Extract the (x, y) coordinate from the center of the cell holding the provided text.  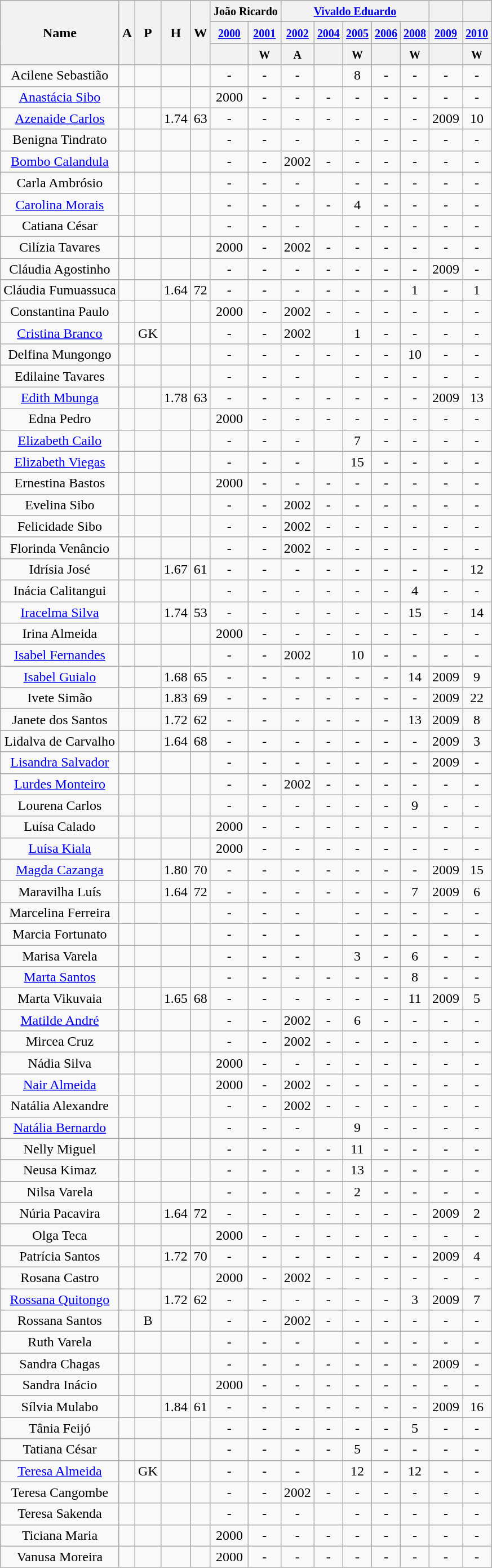
Anastácia Sibo (60, 97)
Irina Almeida (60, 634)
Nádia Silva (60, 1063)
Name (60, 33)
Edith Mbunga (60, 398)
Patrícia Santos (60, 1256)
Nelly Miguel (60, 1149)
2010 (477, 33)
Rosana Castro (60, 1278)
1.68 (176, 677)
Catiana César (60, 226)
1.84 (176, 1407)
Lourena Carlos (60, 805)
Luísa Kiala (60, 848)
Inácia Calitangui (60, 591)
Núria Pacavira (60, 1213)
Isabel Guialo (60, 677)
P (148, 33)
Ernestina Bastos (60, 483)
Janete dos Santos (60, 720)
Bombo Calandula (60, 161)
Ruth Varela (60, 1342)
Acilene Sebastião (60, 76)
Teresa Almeida (60, 1471)
Constantina Paulo (60, 312)
João Ricardo (246, 11)
Lisandra Salvador (60, 763)
Luísa Calado (60, 827)
Mircea Cruz (60, 1042)
2006 (385, 33)
53 (201, 612)
69 (201, 698)
Sandra Chagas (60, 1364)
Ivete Simão (60, 698)
Carla Ambrósio (60, 183)
Tânia Feijó (60, 1428)
Isabel Fernandes (60, 655)
Matilde André (60, 1020)
Marcia Fortunato (60, 934)
65 (201, 677)
Vanusa Moreira (60, 1557)
1.65 (176, 999)
Lidalva de Carvalho (60, 741)
Sandra Inácio (60, 1385)
Cilízia Tavares (60, 247)
2004 (328, 33)
Marcelina Ferreira (60, 913)
Idrísia José (60, 569)
Benigna Tindrato (60, 140)
B (148, 1321)
Magda Cazanga (60, 870)
Delfina Mungongo (60, 355)
1.83 (176, 698)
2001 (264, 33)
Edna Pedro (60, 419)
Elizabeth Cailo (60, 441)
Ticiana Maria (60, 1535)
Tatiana César (60, 1450)
Cláudia Fumuassuca (60, 290)
H (176, 33)
Maravilha Luís (60, 891)
1.80 (176, 870)
Carolina Morais (60, 204)
Iracelma Silva (60, 612)
Teresa Cangombe (60, 1492)
Lurdes Monteiro (60, 784)
Natália Bernardo (60, 1127)
Sílvia Mulabo (60, 1407)
2008 (415, 33)
Neusa Kimaz (60, 1170)
1.67 (176, 569)
22 (477, 698)
16 (477, 1407)
Marisa Varela (60, 956)
Natália Alexandre (60, 1106)
Cristina Branco (60, 333)
Felicidade Sibo (60, 526)
Cláudia Agostinho (60, 269)
Edilaine Tavares (60, 376)
Teresa Sakenda (60, 1514)
Nair Almeida (60, 1085)
Marta Santos (60, 977)
Rossana Santos (60, 1321)
Vivaldo Eduardo (355, 11)
Elizabeth Viegas (60, 462)
2005 (357, 33)
Rossana Quitongo (60, 1299)
Olga Teca (60, 1235)
Nilsa Varela (60, 1192)
Florinda Venâncio (60, 548)
Evelina Sibo (60, 505)
Azenaide Carlos (60, 118)
1.78 (176, 398)
Marta Vikuvaia (60, 999)
